Return the (x, y) coordinate for the center point of the cell that contains the specified text.  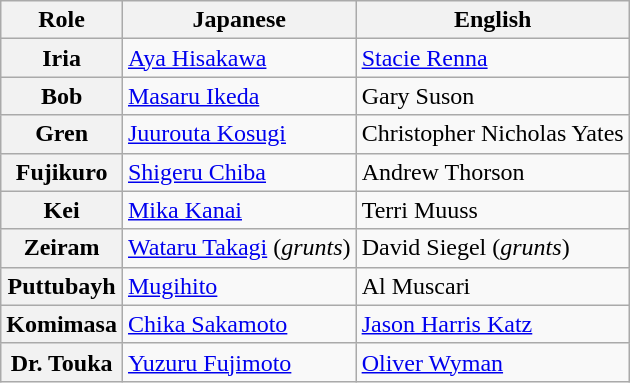
Role (62, 20)
Fujikuro (62, 172)
Gren (62, 134)
Terri Muuss (492, 210)
Zeiram (62, 248)
Kei (62, 210)
Iria (62, 58)
Yuzuru Fujimoto (239, 362)
Shigeru Chiba (239, 172)
Komimasa (62, 324)
English (492, 20)
Christopher Nicholas Yates (492, 134)
Stacie Renna (492, 58)
Japanese (239, 20)
Mika Kanai (239, 210)
Juurouta Kosugi (239, 134)
Bob (62, 96)
Aya Hisakawa (239, 58)
Mugihito (239, 286)
Masaru Ikeda (239, 96)
Puttubayh (62, 286)
Andrew Thorson (492, 172)
David Siegel (grunts) (492, 248)
Chika Sakamoto (239, 324)
Oliver Wyman (492, 362)
Wataru Takagi (grunts) (239, 248)
Dr. Touka (62, 362)
Jason Harris Katz (492, 324)
Al Muscari (492, 286)
Gary Suson (492, 96)
